Output the (x, y) coordinate of the center of the cell containing the given text.  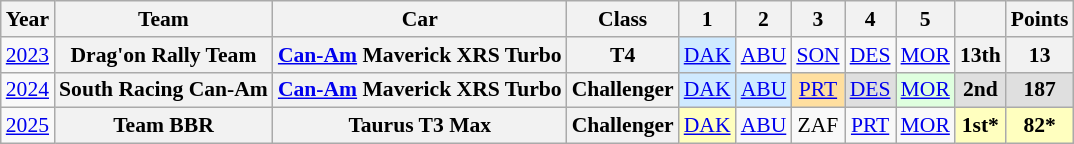
1st* (980, 126)
4 (870, 19)
2 (764, 19)
T4 (623, 55)
2023 (28, 55)
ZAF (818, 126)
13 (1040, 55)
Drag'on Rally Team (164, 55)
1 (708, 19)
2nd (980, 90)
5 (926, 19)
Team (164, 19)
Points (1040, 19)
3 (818, 19)
82* (1040, 126)
Class (623, 19)
13th (980, 55)
187 (1040, 90)
2025 (28, 126)
Car (420, 19)
2024 (28, 90)
South Racing Can-Am (164, 90)
Year (28, 19)
Taurus T3 Max (420, 126)
SON (818, 55)
Team BBR (164, 126)
